Capture the cell that displays the provided text and extract its (X, Y) central coordinate. 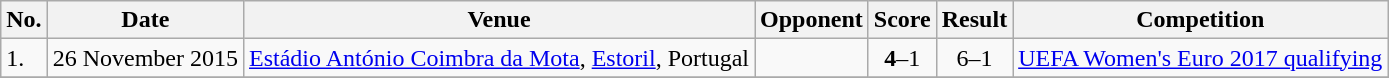
Opponent (812, 20)
Estádio António Coimbra da Mota, Estoril, Portugal (500, 58)
Score (902, 20)
26 November 2015 (145, 58)
UEFA Women's Euro 2017 qualifying (1200, 58)
Venue (500, 20)
Competition (1200, 20)
6–1 (974, 58)
1. (24, 58)
Date (145, 20)
4–1 (902, 58)
Result (974, 20)
No. (24, 20)
